Pinpoint the cell where the given text exists, returning its [X, Y] midpoint coordinate. 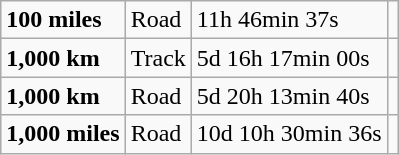
5d 16h 17min 00s [289, 58]
11h 46min 37s [289, 20]
1,000 miles [63, 134]
Track [158, 58]
10d 10h 30min 36s [289, 134]
5d 20h 13min 40s [289, 96]
100 miles [63, 20]
